Scan for the cell matching the given text and deliver its (X, Y) coordinate at center. 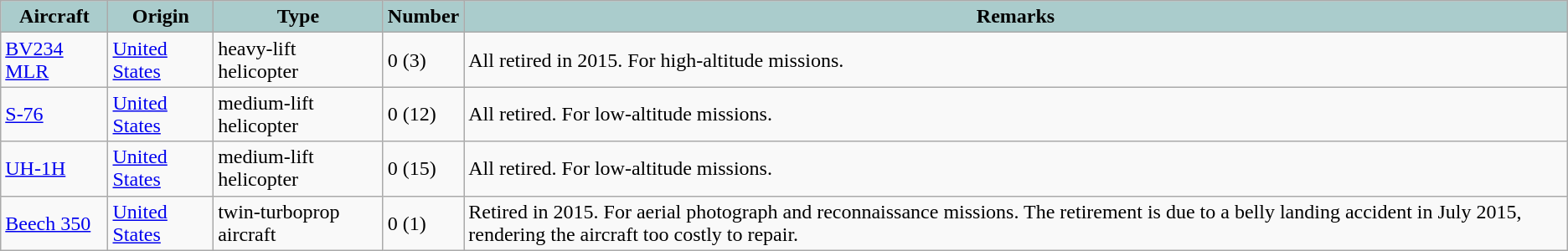
0 (3) (423, 60)
UH-1H (54, 169)
Number (423, 17)
Aircraft (54, 17)
twin-turboprop aircraft (298, 223)
Beech 350 (54, 223)
0 (15) (423, 169)
Remarks (1016, 17)
0 (1) (423, 223)
0 (12) (423, 114)
Origin (161, 17)
BV234 MLR (54, 60)
Type (298, 17)
All retired in 2015. For high-altitude missions. (1016, 60)
S-76 (54, 114)
heavy-lift helicopter (298, 60)
